Detect which cell encompasses the target text, then output its [x, y] center coordinate. 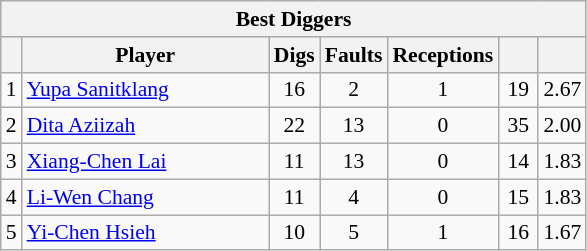
10 [294, 233]
2.00 [562, 126]
1.67 [562, 233]
Yupa Sanitklang [146, 90]
Dita Aziizah [146, 126]
35 [518, 126]
Digs [294, 55]
15 [518, 197]
Li-Wen Chang [146, 197]
2.67 [562, 90]
Player [146, 55]
Best Diggers [294, 19]
Receptions [442, 55]
14 [518, 162]
Xiang-Chen Lai [146, 162]
22 [294, 126]
3 [12, 162]
19 [518, 90]
Yi-Chen Hsieh [146, 233]
Faults [354, 55]
